Detect which cell encompasses the target text, then output its (x, y) center coordinate. 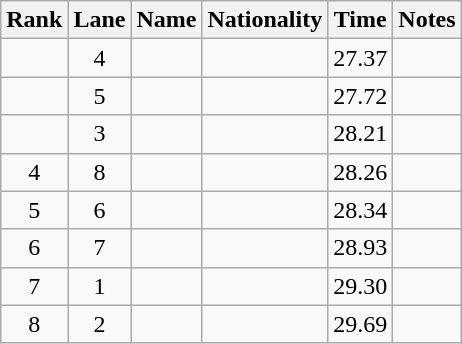
28.21 (360, 134)
Nationality (265, 20)
29.30 (360, 286)
27.72 (360, 96)
29.69 (360, 324)
27.37 (360, 58)
28.26 (360, 172)
Notes (427, 20)
3 (100, 134)
2 (100, 324)
1 (100, 286)
Lane (100, 20)
Name (166, 20)
28.34 (360, 210)
Time (360, 20)
28.93 (360, 248)
Rank (34, 20)
